Provide the [X, Y] coordinate of the cell's center where the given text is located.  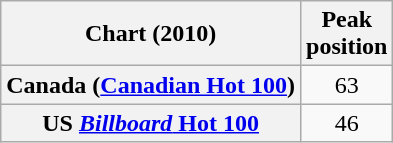
46 [347, 123]
US Billboard Hot 100 [151, 123]
Chart (2010) [151, 34]
63 [347, 85]
Canada (Canadian Hot 100) [151, 85]
Peakposition [347, 34]
